Search for the cell housing the specified text and yield its (X, Y) center coordinate. 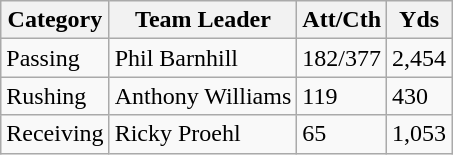
Category (55, 20)
Yds (420, 20)
Receiving (55, 134)
119 (342, 96)
Anthony Williams (203, 96)
Team Leader (203, 20)
65 (342, 134)
Att/Cth (342, 20)
430 (420, 96)
1,053 (420, 134)
Rushing (55, 96)
182/377 (342, 58)
Ricky Proehl (203, 134)
2,454 (420, 58)
Phil Barnhill (203, 58)
Passing (55, 58)
